For the text-containing cell, return its midpoint in (x, y) coordinate format. 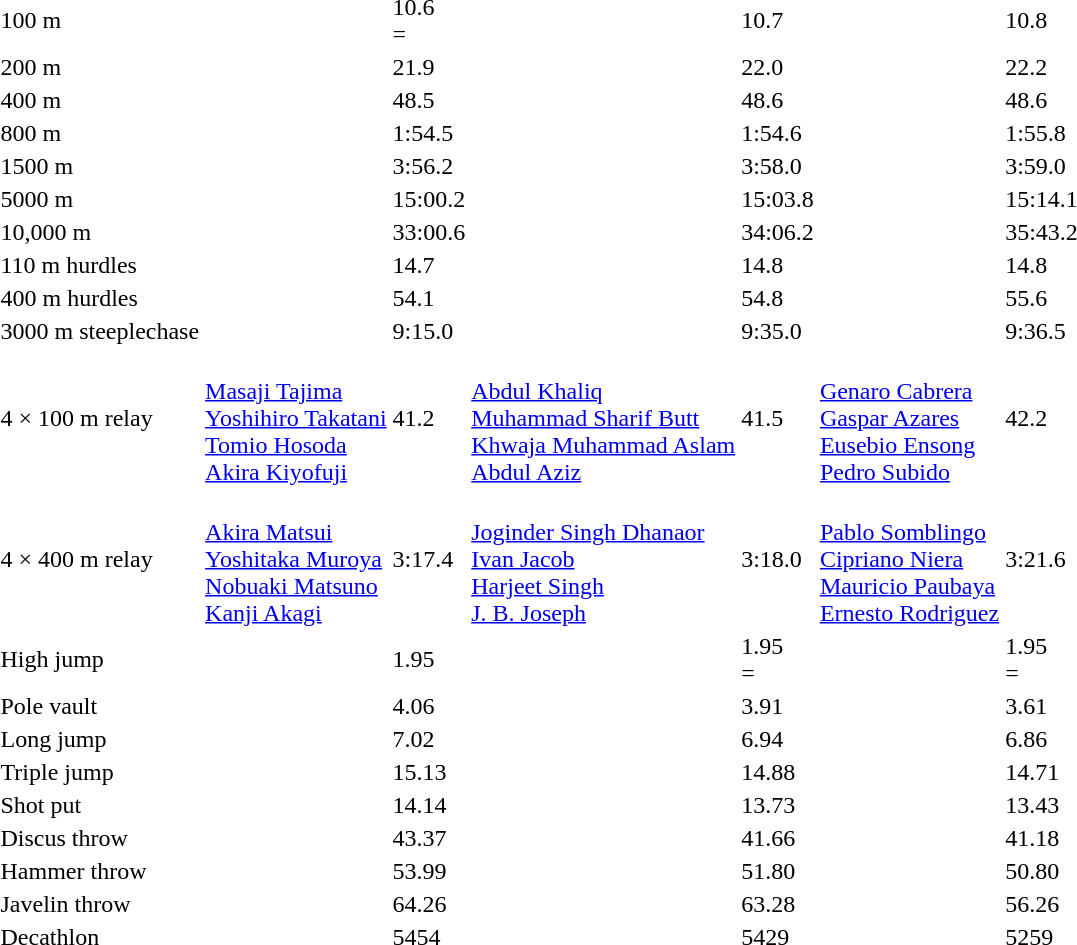
9:15.0 (429, 331)
1.95= (778, 660)
14.8 (778, 265)
34:06.2 (778, 232)
Akira MatsuiYoshitaka MuroyaNobuaki MatsunoKanji Akagi (296, 559)
43.37 (429, 838)
33:00.6 (429, 232)
1.95 (429, 660)
Joginder Singh DhanaorIvan JacobHarjeet SinghJ. B. Joseph (604, 559)
3:58.0 (778, 166)
14.14 (429, 805)
Masaji TajimaYoshihiro TakataniTomio HosodaAkira Kiyofuji (296, 418)
3:56.2 (429, 166)
15:00.2 (429, 199)
7.02 (429, 739)
15:03.8 (778, 199)
Abdul KhaliqMuhammad Sharif ButtKhwaja Muhammad AslamAbdul Aziz (604, 418)
3:18.0 (778, 559)
41.5 (778, 418)
51.80 (778, 871)
41.66 (778, 838)
54.1 (429, 298)
4.06 (429, 706)
63.28 (778, 904)
1:54.5 (429, 133)
9:35.0 (778, 331)
3:17.4 (429, 559)
21.9 (429, 67)
54.8 (778, 298)
15.13 (429, 772)
41.2 (429, 418)
6.94 (778, 739)
48.5 (429, 100)
48.6 (778, 100)
14.7 (429, 265)
64.26 (429, 904)
53.99 (429, 871)
Genaro CabreraGaspar AzaresEusebio EnsongPedro Subido (909, 418)
1:54.6 (778, 133)
13.73 (778, 805)
Pablo SomblingoCipriano NieraMauricio PaubayaErnesto Rodriguez (909, 559)
14.88 (778, 772)
3.91 (778, 706)
22.0 (778, 67)
